Provide the (x, y) coordinate of the cell's center where the given text is located.  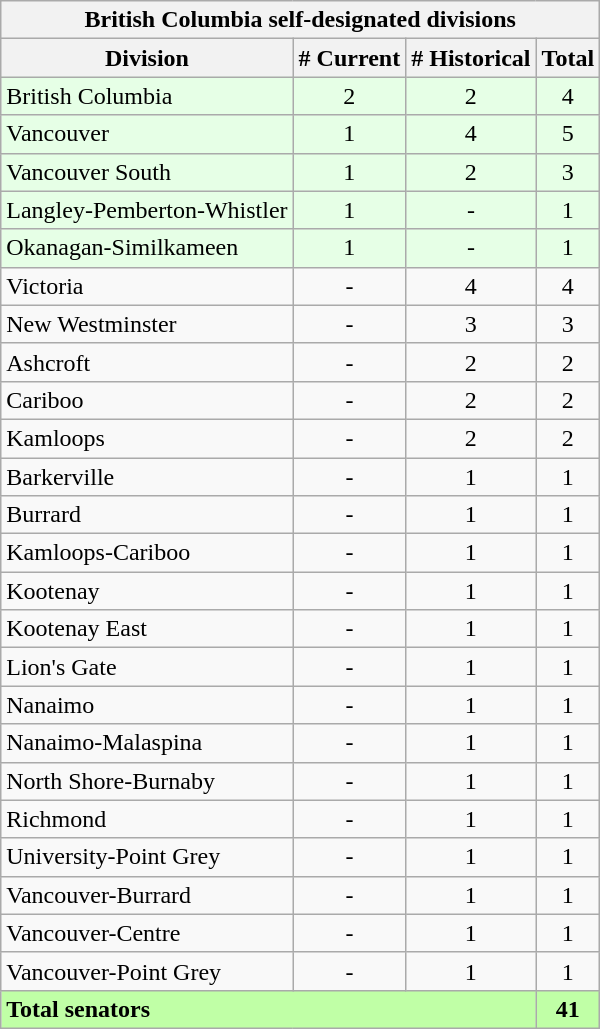
Cariboo (147, 400)
New Westminster (147, 324)
British Columbia (147, 96)
Burrard (147, 515)
Kamloops (147, 438)
Total senators (268, 1009)
Richmond (147, 819)
# Current (350, 58)
41 (568, 1009)
5 (568, 134)
North Shore-Burnaby (147, 781)
Langley-Pemberton-Whistler (147, 210)
Vancouver South (147, 172)
Vancouver-Burrard (147, 895)
Barkerville (147, 477)
Kootenay East (147, 629)
Nanaimo (147, 705)
Vancouver-Point Grey (147, 971)
British Columbia self-designated divisions (300, 20)
Kamloops-Cariboo (147, 553)
Vancouver (147, 134)
Okanagan-Similkameen (147, 248)
Kootenay (147, 591)
Total (568, 58)
Division (147, 58)
Nanaimo-Malaspina (147, 743)
Vancouver-Centre (147, 933)
Ashcroft (147, 362)
Victoria (147, 286)
# Historical (471, 58)
University-Point Grey (147, 857)
Lion's Gate (147, 667)
